From the cell containing the given text, extract its center point as (X, Y) coordinate. 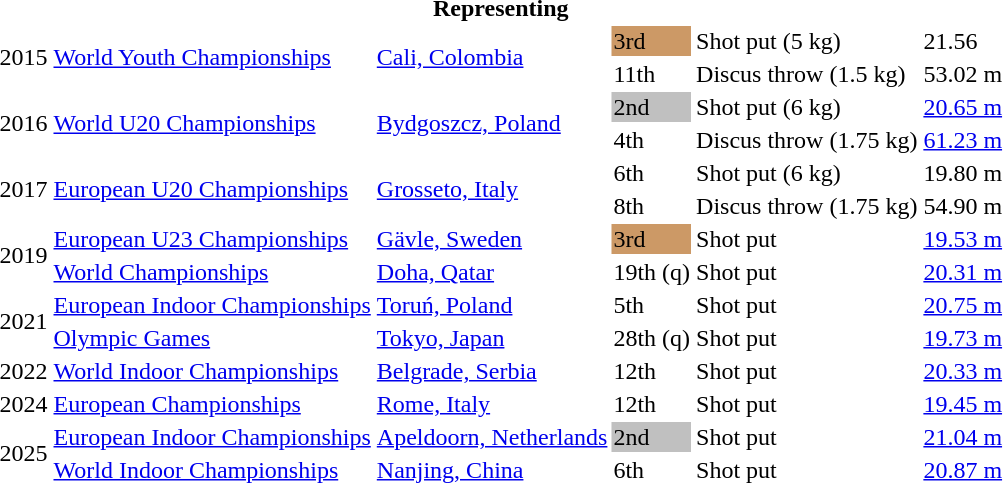
Shot put (5 kg) (807, 41)
European U20 Championships (212, 190)
Tokyo, Japan (492, 338)
Toruń, Poland (492, 305)
11th (652, 74)
Grosseto, Italy (492, 190)
Gävle, Sweden (492, 239)
Apeldoorn, Netherlands (492, 437)
World Youth Championships (212, 58)
4th (652, 140)
19th (q) (652, 272)
Cali, Colombia (492, 58)
28th (q) (652, 338)
Doha, Qatar (492, 272)
Bydgoszcz, Poland (492, 124)
5th (652, 305)
Rome, Italy (492, 404)
European Championships (212, 404)
Discus throw (1.5 kg) (807, 74)
8th (652, 206)
World U20 Championships (212, 124)
European U23 Championships (212, 239)
World Championships (212, 272)
6th (652, 173)
World Indoor Championships (212, 371)
Olympic Games (212, 338)
Belgrade, Serbia (492, 371)
